Provide the [x, y] coordinate of the cell's center where the given text is located.  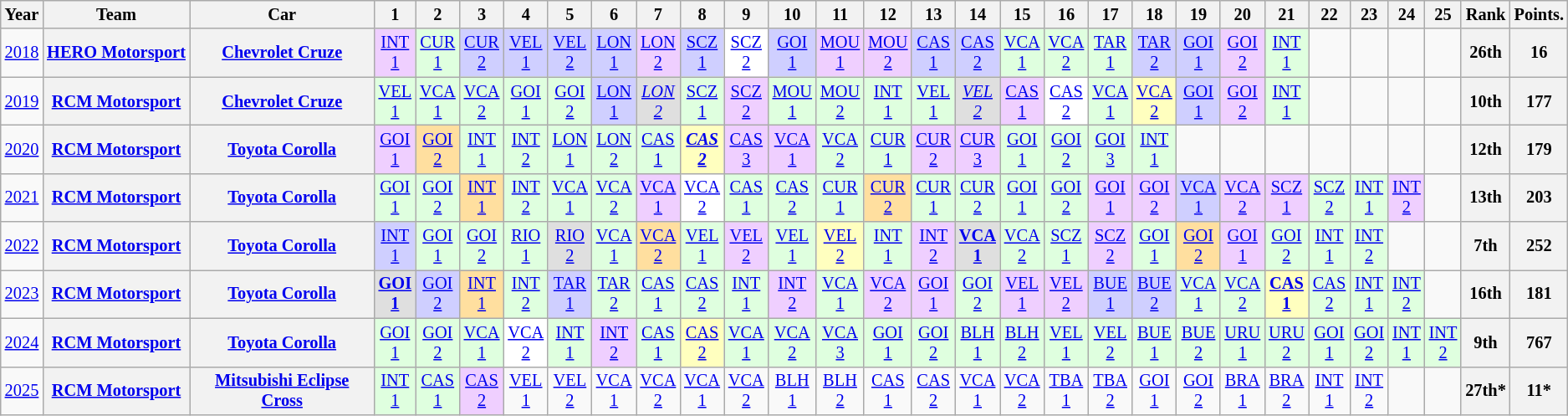
Mitsubishi Eclipse Cross [283, 391]
11 [840, 14]
7th [1485, 246]
2024 [22, 342]
9th [1485, 342]
11* [1539, 391]
TBA2 [1111, 391]
8 [702, 14]
RIO2 [570, 246]
URU2 [1286, 342]
Rank [1485, 14]
1 [395, 14]
10th [1485, 101]
19 [1199, 14]
2022 [22, 246]
BRA2 [1286, 391]
12th [1485, 149]
TBA1 [1067, 391]
2025 [22, 391]
17 [1111, 14]
BRA1 [1243, 391]
Points. [1539, 14]
16th [1485, 294]
9 [746, 14]
181 [1539, 294]
CUR3 [978, 149]
18 [1154, 14]
2021 [22, 198]
23 [1369, 14]
7 [657, 14]
12 [888, 14]
URU1 [1243, 342]
14 [978, 14]
179 [1539, 149]
6 [614, 14]
2019 [22, 101]
Team [116, 14]
5 [570, 14]
10 [793, 14]
22 [1330, 14]
21 [1286, 14]
CAS3 [746, 149]
24 [1407, 14]
20 [1243, 14]
GOI3 [1111, 149]
3 [482, 14]
VCA3 [840, 342]
15 [1022, 14]
HERO Motorsport [116, 53]
13 [933, 14]
2018 [22, 53]
RIO1 [525, 246]
26th [1485, 53]
177 [1539, 101]
Car [283, 14]
252 [1539, 246]
767 [1539, 342]
27th* [1485, 391]
4 [525, 14]
2023 [22, 294]
2020 [22, 149]
25 [1443, 14]
203 [1539, 198]
2 [438, 14]
Year [22, 14]
13th [1485, 198]
